Determine the [x, y] coordinate at the center of the cell enclosing the given text.  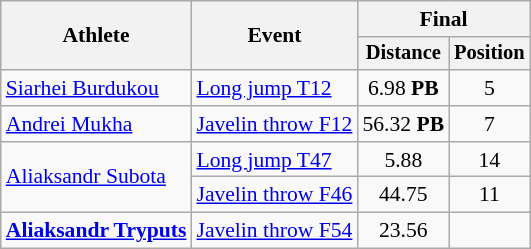
Long jump T12 [274, 88]
Event [274, 36]
14 [489, 160]
11 [489, 195]
Distance [403, 54]
7 [489, 124]
56.32 PB [403, 124]
Long jump T47 [274, 160]
Aliaksandr Tryputs [96, 231]
Position [489, 54]
Final [443, 19]
Aliaksandr Subota [96, 178]
Javelin throw F12 [274, 124]
Javelin throw F54 [274, 231]
Siarhei Burdukou [96, 88]
5 [489, 88]
44.75 [403, 195]
Athlete [96, 36]
Andrei Mukha [96, 124]
6.98 PB [403, 88]
Javelin throw F46 [274, 195]
23.56 [403, 231]
5.88 [403, 160]
